Search for the cell housing the specified text and yield its [x, y] center coordinate. 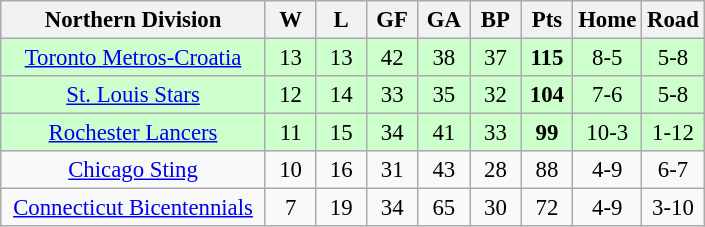
7-6 [608, 95]
6-7 [674, 170]
Pts [547, 20]
38 [444, 58]
43 [444, 170]
8-5 [608, 58]
72 [547, 208]
7 [290, 208]
GA [444, 20]
99 [547, 133]
41 [444, 133]
BP [496, 20]
11 [290, 133]
L [342, 20]
104 [547, 95]
Chicago Sting [134, 170]
30 [496, 208]
37 [496, 58]
3-10 [674, 208]
Northern Division [134, 20]
Toronto Metros-Croatia [134, 58]
10-3 [608, 133]
19 [342, 208]
Rochester Lancers [134, 133]
Connecticut Bicentennials [134, 208]
15 [342, 133]
GF [392, 20]
1-12 [674, 133]
65 [444, 208]
12 [290, 95]
35 [444, 95]
14 [342, 95]
31 [392, 170]
16 [342, 170]
Home [608, 20]
St. Louis Stars [134, 95]
115 [547, 58]
Road [674, 20]
32 [496, 95]
28 [496, 170]
42 [392, 58]
W [290, 20]
10 [290, 170]
88 [547, 170]
